From the cell containing the given text, extract its center point as [X, Y] coordinate. 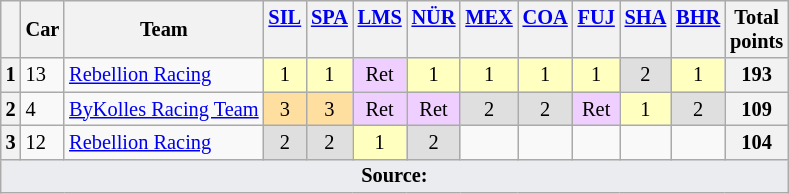
SIL [286, 29]
ByKolles Racing Team [164, 109]
104 [756, 142]
MEX [488, 29]
Team [164, 29]
BHR [698, 29]
Source: [394, 176]
SPA [330, 29]
109 [756, 109]
LMS [380, 29]
SHA [646, 29]
NÜR [434, 29]
COA [546, 29]
193 [756, 75]
FUJ [596, 29]
Car [43, 29]
12 [43, 142]
4 [43, 109]
Totalpoints [756, 29]
13 [43, 75]
